Locate the cell with the specified text and output its (X, Y) center coordinate. 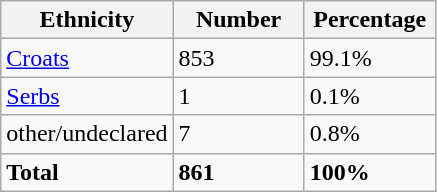
Croats (87, 58)
7 (238, 134)
Serbs (87, 96)
853 (238, 58)
other/undeclared (87, 134)
Percentage (370, 20)
Number (238, 20)
99.1% (370, 58)
Ethnicity (87, 20)
861 (238, 172)
0.8% (370, 134)
100% (370, 172)
Total (87, 172)
0.1% (370, 96)
1 (238, 96)
